Detect which cell encompasses the target text, then output its (X, Y) center coordinate. 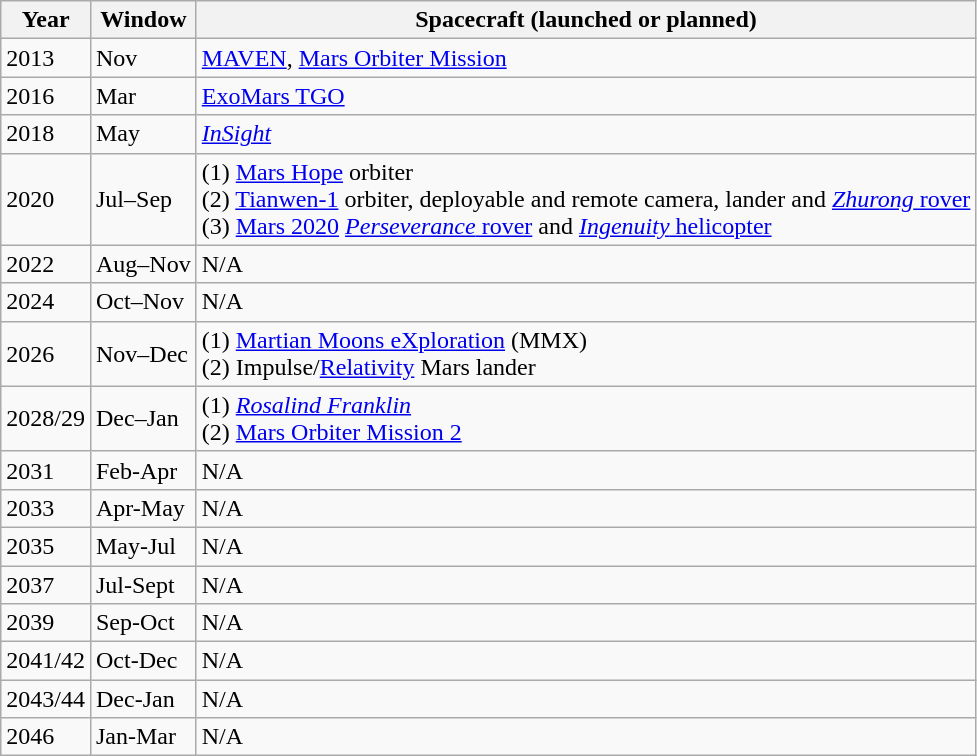
Apr-May (143, 508)
Jan-Mar (143, 737)
2046 (46, 737)
Dec-Jan (143, 699)
Oct-Dec (143, 661)
2031 (46, 470)
Oct–Nov (143, 302)
2020 (46, 199)
2043/44 (46, 699)
Feb-Apr (143, 470)
Sep-Oct (143, 623)
Jul–Sep (143, 199)
2013 (46, 58)
2028/29 (46, 418)
May (143, 134)
Jul-Sept (143, 585)
MAVEN, Mars Orbiter Mission (586, 58)
2024 (46, 302)
ExoMars TGO (586, 96)
Year (46, 20)
Nov (143, 58)
2041/42 (46, 661)
2016 (46, 96)
(1) Martian Moons eXploration (MMX)(2) Impulse/Relativity Mars lander (586, 354)
2037 (46, 585)
(1) Rosalind Franklin(2) Mars Orbiter Mission 2 (586, 418)
2033 (46, 508)
Aug–Nov (143, 264)
2035 (46, 546)
2022 (46, 264)
Mar (143, 96)
Spacecraft (launched or planned) (586, 20)
Nov–Dec (143, 354)
Dec–Jan (143, 418)
2039 (46, 623)
May-Jul (143, 546)
Window (143, 20)
2018 (46, 134)
2026 (46, 354)
InSight (586, 134)
